Output the (x, y) coordinate of the center of the cell containing the given text.  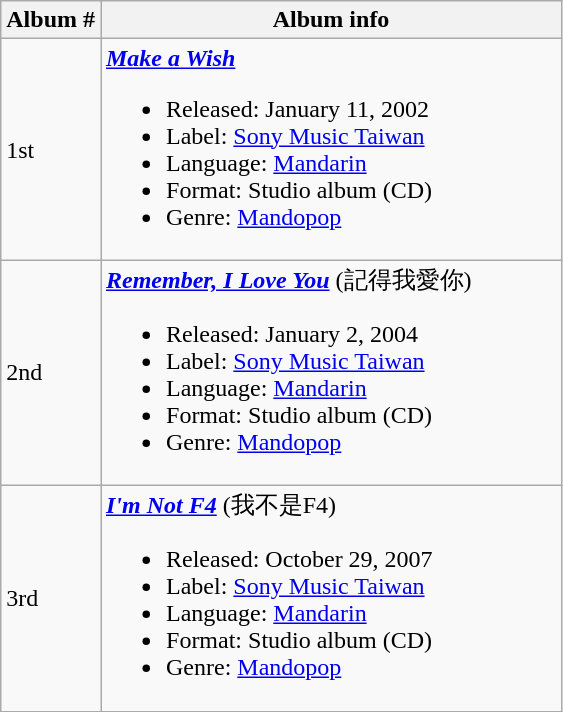
2nd (51, 373)
3rd (51, 598)
Remember, I Love You (記得我愛你)Released: January 2, 2004Label: Sony Music TaiwanLanguage: MandarinFormat: Studio album (CD)Genre: Mandopop (330, 373)
Make a WishReleased: January 11, 2002Label: Sony Music TaiwanLanguage: MandarinFormat: Studio album (CD)Genre: Mandopop (330, 150)
Album # (51, 20)
1st (51, 150)
Album info (330, 20)
I'm Not F4 (我不是F4)Released: October 29, 2007Label: Sony Music TaiwanLanguage: MandarinFormat: Studio album (CD)Genre: Mandopop (330, 598)
